Search for the cell housing the specified text and yield its (x, y) center coordinate. 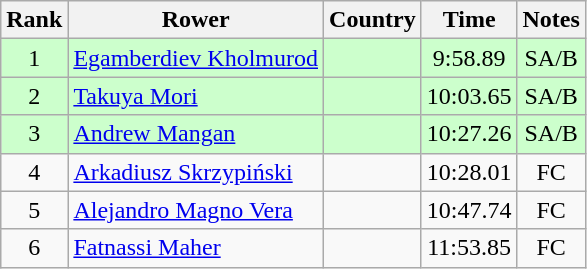
3 (34, 134)
Alejandro Magno Vera (196, 210)
10:27.26 (469, 134)
Rank (34, 20)
Notes (551, 20)
10:28.01 (469, 172)
Andrew Mangan (196, 134)
5 (34, 210)
Egamberdiev Kholmurod (196, 58)
Country (373, 20)
4 (34, 172)
9:58.89 (469, 58)
6 (34, 248)
11:53.85 (469, 248)
Arkadiusz Skrzypiński (196, 172)
Time (469, 20)
1 (34, 58)
Rower (196, 20)
2 (34, 96)
Takuya Mori (196, 96)
10:03.65 (469, 96)
10:47.74 (469, 210)
Fatnassi Maher (196, 248)
